Pinpoint the cell where the given text exists, returning its [X, Y] midpoint coordinate. 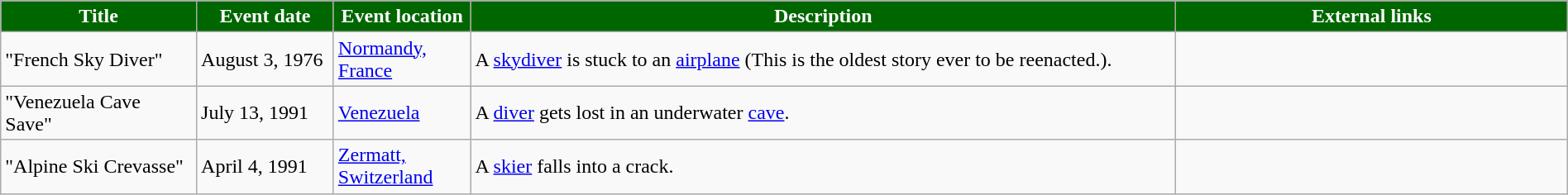
Event date [265, 17]
A skier falls into a crack. [824, 167]
Title [99, 17]
Normandy, France [402, 59]
"French Sky Diver" [99, 59]
"Venezuela Cave Save" [99, 112]
Description [824, 17]
Zermatt, Switzerland [402, 167]
External links [1372, 17]
July 13, 1991 [265, 112]
"Alpine Ski Crevasse" [99, 167]
April 4, 1991 [265, 167]
A skydiver is stuck to an airplane (This is the oldest story ever to be reenacted.). [824, 59]
Venezuela [402, 112]
August 3, 1976 [265, 59]
A diver gets lost in an underwater cave. [824, 112]
Event location [402, 17]
